Detect which cell encompasses the target text, then output its [X, Y] center coordinate. 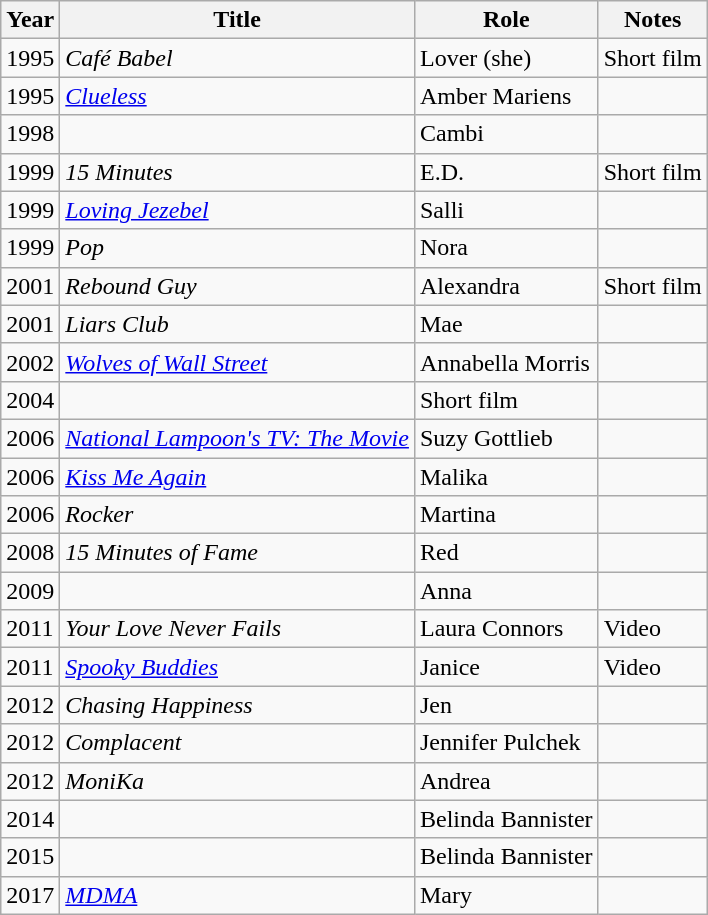
Alexandra [506, 286]
2014 [30, 819]
1998 [30, 134]
2009 [30, 591]
Annabella Morris [506, 362]
Jennifer Pulchek [506, 743]
Chasing Happiness [238, 705]
Role [506, 20]
National Lampoon's TV: The Movie [238, 438]
Cambi [506, 134]
Jen [506, 705]
Amber Mariens [506, 96]
MDMA [238, 895]
2002 [30, 362]
Wolves of Wall Street [238, 362]
Kiss Me Again [238, 477]
Year [30, 20]
Lover (she) [506, 58]
Nora [506, 248]
Martina [506, 515]
Notes [652, 20]
15 Minutes [238, 172]
Laura Connors [506, 629]
Rebound Guy [238, 286]
MoniKa [238, 781]
Rocker [238, 515]
Pop [238, 248]
2004 [30, 400]
Spooky Buddies [238, 667]
Your Love Never Fails [238, 629]
Suzy Gottlieb [506, 438]
Malika [506, 477]
Mary [506, 895]
15 Minutes of Fame [238, 553]
Loving Jezebel [238, 210]
2015 [30, 857]
Title [238, 20]
Janice [506, 667]
Clueless [238, 96]
Red [506, 553]
Salli [506, 210]
Liars Club [238, 324]
Mae [506, 324]
2008 [30, 553]
Complacent [238, 743]
E.D. [506, 172]
2017 [30, 895]
Anna [506, 591]
Café Babel [238, 58]
Andrea [506, 781]
